Locate the cell with the specified text and output its (X, Y) center coordinate. 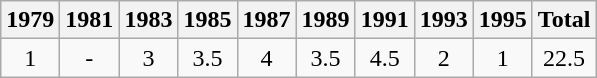
4 (266, 58)
- (90, 58)
3 (148, 58)
1993 (444, 20)
22.5 (564, 58)
1989 (326, 20)
1985 (208, 20)
1995 (502, 20)
1979 (30, 20)
Total (564, 20)
1983 (148, 20)
1991 (384, 20)
4.5 (384, 58)
1987 (266, 20)
2 (444, 58)
1981 (90, 20)
